Return [X, Y] of the center of cell containing provided text 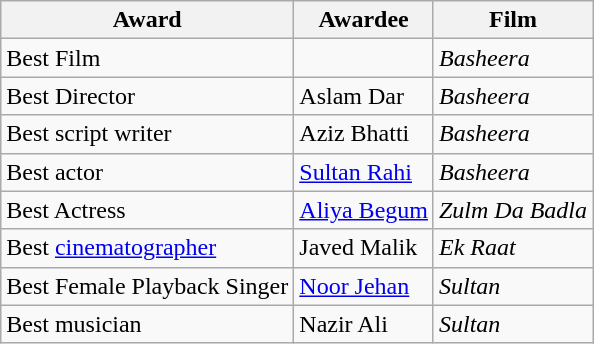
Best script writer [148, 134]
Aslam Dar [364, 96]
Javed Malik [364, 248]
Best Actress [148, 210]
Best Director [148, 96]
Best musician [148, 324]
Sultan Rahi [364, 172]
Awardee [364, 20]
Aliya Begum [364, 210]
Best cinematographer [148, 248]
Best Film [148, 58]
Best actor [148, 172]
Film [512, 20]
Best Female Playback Singer [148, 286]
Award [148, 20]
Noor Jehan [364, 286]
Ek Raat [512, 248]
Aziz Bhatti [364, 134]
Nazir Ali [364, 324]
Zulm Da Badla [512, 210]
